Output the [x, y] coordinate of the center of the cell containing the given text.  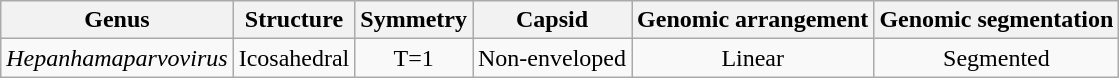
Linear [753, 58]
Segmented [996, 58]
Capsid [552, 20]
Genus [117, 20]
Structure [294, 20]
Hepanhamaparvovirus [117, 58]
Genomic arrangement [753, 20]
Symmetry [414, 20]
Icosahedral [294, 58]
T=1 [414, 58]
Non-enveloped [552, 58]
Genomic segmentation [996, 20]
